From the cell containing the given text, extract its center point as (x, y) coordinate. 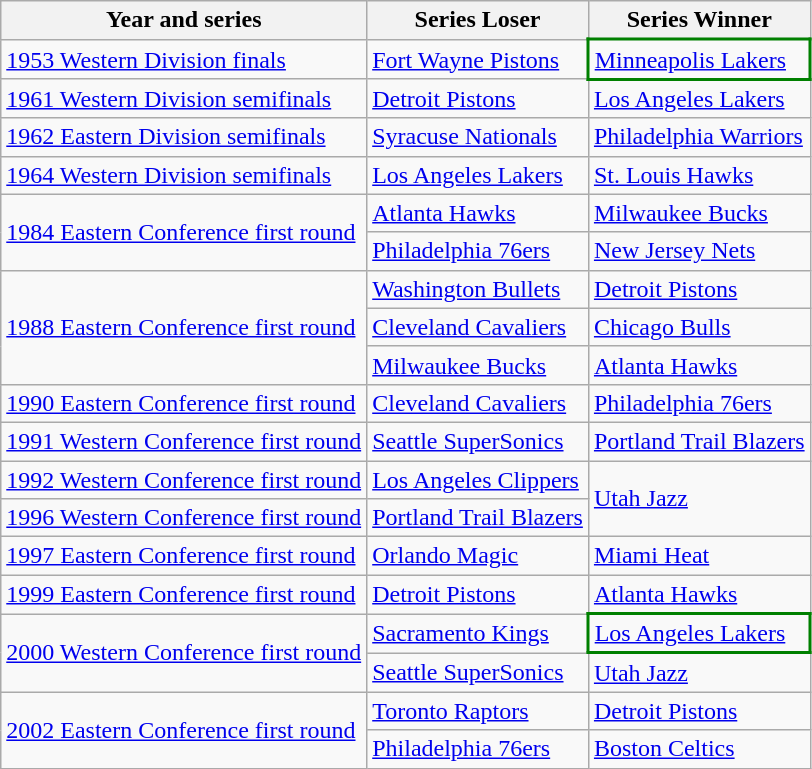
Toronto Raptors (478, 711)
Philadelphia Warriors (699, 137)
1953 Western Division finals (184, 60)
1999 Eastern Conference first round (184, 594)
2000 Western Conference first round (184, 653)
Series Winner (699, 20)
Orlando Magic (478, 556)
Syracuse Nationals (478, 137)
1996 Western Conference first round (184, 518)
Sacramento Kings (478, 634)
Miami Heat (699, 556)
1988 Eastern Conference first round (184, 327)
1991 Western Conference first round (184, 441)
1984 Eastern Conference first round (184, 232)
1964 Western Division semifinals (184, 175)
Washington Bullets (478, 289)
Boston Celtics (699, 749)
Series Loser (478, 20)
Chicago Bulls (699, 327)
1962 Eastern Division semifinals (184, 137)
Minneapolis Lakers (699, 60)
1997 Eastern Conference first round (184, 556)
1961 Western Division semifinals (184, 98)
New Jersey Nets (699, 251)
2002 Eastern Conference first round (184, 730)
1992 Western Conference first round (184, 479)
1990 Eastern Conference first round (184, 403)
Fort Wayne Pistons (478, 60)
Year and series (184, 20)
Los Angeles Clippers (478, 479)
St. Louis Hawks (699, 175)
